Pinpoint the cell where the given text exists, returning its (x, y) midpoint coordinate. 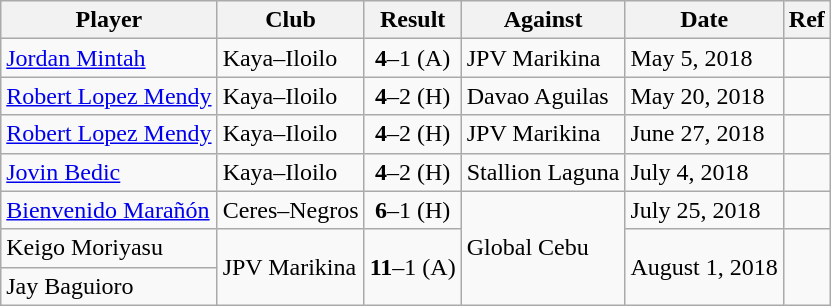
July 25, 2018 (704, 210)
4–1 (A) (412, 58)
Global Cebu (543, 248)
Club (290, 20)
Ceres–Negros (290, 210)
Keigo Moriyasu (109, 248)
Player (109, 20)
August 1, 2018 (704, 267)
Jordan Mintah (109, 58)
Ref (806, 20)
Against (543, 20)
Stallion Laguna (543, 172)
Date (704, 20)
Jay Baguioro (109, 286)
11–1 (A) (412, 267)
July 4, 2018 (704, 172)
Jovin Bedic (109, 172)
May 5, 2018 (704, 58)
6–1 (H) (412, 210)
Davao Aguilas (543, 96)
Bienvenido Marañón (109, 210)
May 20, 2018 (704, 96)
Result (412, 20)
June 27, 2018 (704, 134)
